Return the (X, Y) coordinate for the center point of the cell that contains the specified text.  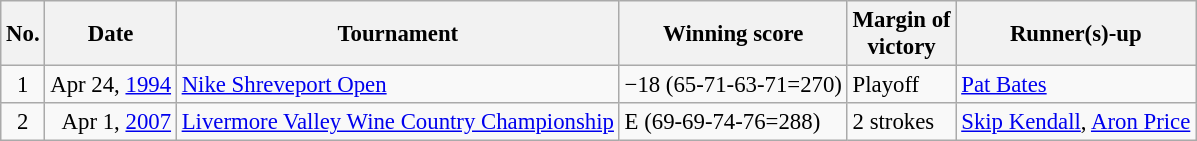
Winning score (733, 34)
Nike Shreveport Open (398, 85)
Apr 24, 1994 (110, 85)
Tournament (398, 34)
Apr 1, 2007 (110, 122)
Runner(s)-up (1076, 34)
Margin ofvictory (902, 34)
1 (23, 85)
Skip Kendall, Aron Price (1076, 122)
Playoff (902, 85)
2 (23, 122)
−18 (65-71-63-71=270) (733, 85)
Livermore Valley Wine Country Championship (398, 122)
E (69-69-74-76=288) (733, 122)
No. (23, 34)
2 strokes (902, 122)
Date (110, 34)
Pat Bates (1076, 85)
